Capture the cell that displays the provided text and extract its (X, Y) central coordinate. 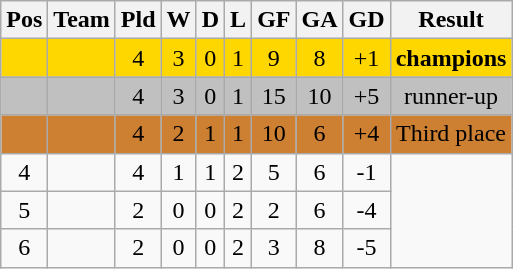
15 (274, 96)
Pos (24, 20)
L (238, 20)
-1 (366, 172)
Third place (451, 134)
+4 (366, 134)
9 (274, 58)
Pld (138, 20)
-4 (366, 210)
Team (82, 20)
+5 (366, 96)
GD (366, 20)
D (210, 20)
champions (451, 58)
W (178, 20)
-5 (366, 248)
GF (274, 20)
runner-up (451, 96)
+1 (366, 58)
Result (451, 20)
GA (320, 20)
